Output the (x, y) coordinate of the center of the cell containing the given text.  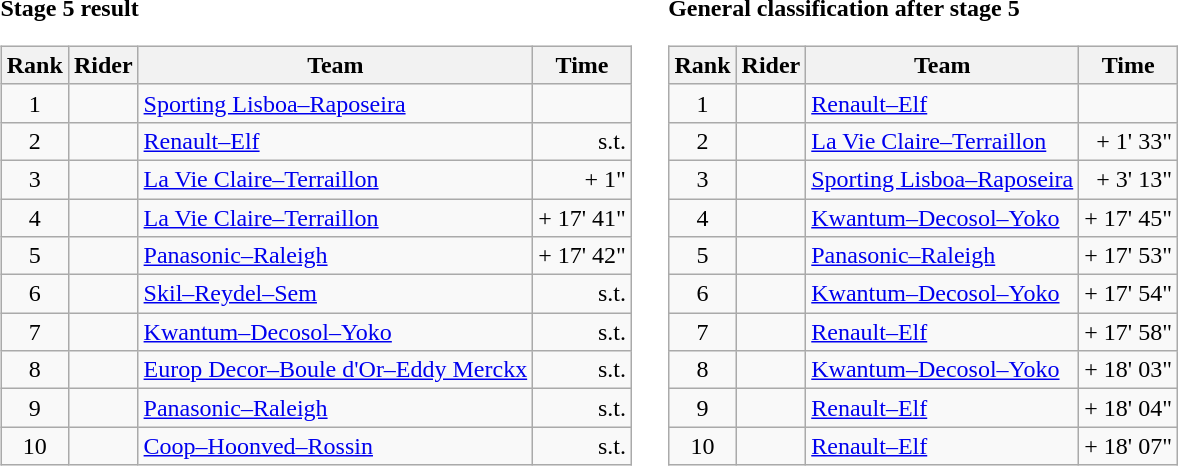
Coop–Hoonved–Rossin (336, 446)
Europ Decor–Boule d'Or–Eddy Merckx (336, 370)
+ 17' 41" (582, 217)
+ 18' 07" (1128, 446)
+ 17' 42" (582, 256)
Skil–Reydel–Sem (336, 294)
+ 17' 54" (1128, 294)
+ 18' 03" (1128, 370)
+ 18' 04" (1128, 408)
+ 17' 58" (1128, 332)
+ 3' 13" (1128, 179)
+ 17' 53" (1128, 256)
+ 1' 33" (1128, 141)
+ 1" (582, 179)
+ 17' 45" (1128, 217)
